Locate the cell with the specified text and output its (x, y) center coordinate. 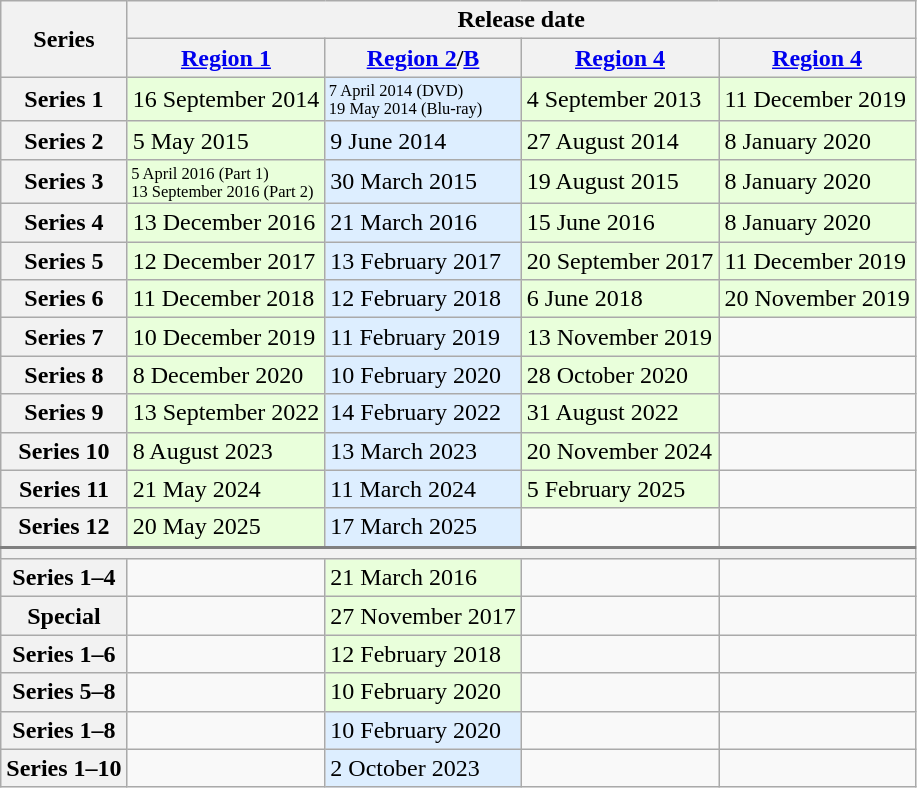
30 March 2015 (423, 181)
19 August 2015 (620, 181)
10 December 2019 (226, 337)
20 May 2025 (226, 528)
21 May 2024 (226, 489)
Series 2 (64, 140)
8 December 2020 (226, 375)
Series 5–8 (64, 692)
Series 12 (64, 528)
Series 1–6 (64, 654)
Series 9 (64, 413)
13 December 2016 (226, 223)
13 November 2019 (620, 337)
13 September 2022 (226, 413)
13 February 2017 (423, 261)
Series 1 (64, 99)
20 September 2017 (620, 261)
20 November 2024 (620, 451)
Series 11 (64, 489)
5 February 2025 (620, 489)
11 December 2018 (226, 299)
Series 4 (64, 223)
27 August 2014 (620, 140)
Series 10 (64, 451)
Region 1 (226, 58)
Series 5 (64, 261)
8 August 2023 (226, 451)
Series 1–8 (64, 730)
Special (64, 616)
6 June 2018 (620, 299)
5 April 2016 (Part 1)13 September 2016 (Part 2) (226, 181)
28 October 2020 (620, 375)
11 March 2024 (423, 489)
11 February 2019 (423, 337)
Series 8 (64, 375)
Series 3 (64, 181)
13 March 2023 (423, 451)
16 September 2014 (226, 99)
Series 6 (64, 299)
20 November 2019 (817, 299)
2 October 2023 (423, 768)
15 June 2016 (620, 223)
4 September 2013 (620, 99)
27 November 2017 (423, 616)
5 May 2015 (226, 140)
Series 1–10 (64, 768)
14 February 2022 (423, 413)
12 December 2017 (226, 261)
9 June 2014 (423, 140)
17 March 2025 (423, 528)
31 August 2022 (620, 413)
Release date (521, 20)
Region 2/B (423, 58)
Series 1–4 (64, 578)
7 April 2014 (DVD)19 May 2014 (Blu-ray) (423, 99)
Series 7 (64, 337)
Series (64, 39)
